Determine the [X, Y] coordinate at the center of the cell enclosing the given text.  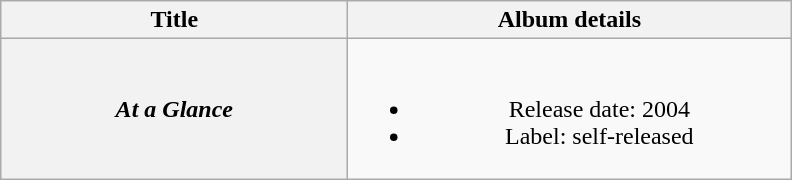
Release date: 2004Label: self-released [570, 109]
Title [174, 20]
Album details [570, 20]
At a Glance [174, 109]
